Detect which cell encompasses the target text, then output its (x, y) center coordinate. 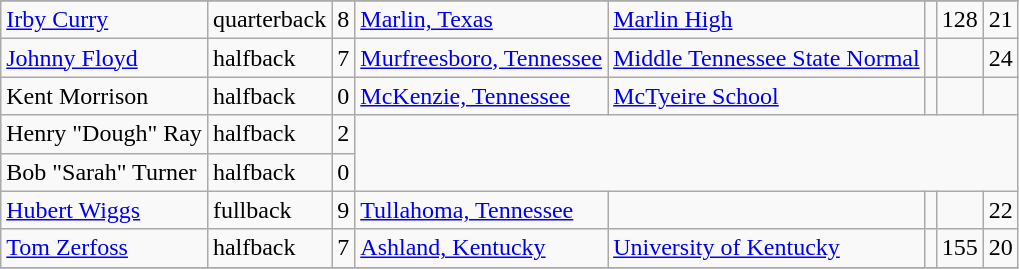
8 (344, 20)
Ashland, Kentucky (482, 248)
Hubert Wiggs (104, 210)
Henry "Dough" Ray (104, 134)
9 (344, 210)
24 (1000, 58)
2 (344, 134)
Tom Zerfoss (104, 248)
McKenzie, Tennessee (482, 96)
fullback (269, 210)
Tullahoma, Tennessee (482, 210)
Kent Morrison (104, 96)
Marlin High (767, 20)
20 (1000, 248)
Middle Tennessee State Normal (767, 58)
McTyeire School (767, 96)
21 (1000, 20)
quarterback (269, 20)
128 (960, 20)
Johnny Floyd (104, 58)
22 (1000, 210)
155 (960, 248)
Irby Curry (104, 20)
University of Kentucky (767, 248)
Bob "Sarah" Turner (104, 172)
Murfreesboro, Tennessee (482, 58)
Marlin, Texas (482, 20)
